Pinpoint the cell where the given text exists, returning its [X, Y] midpoint coordinate. 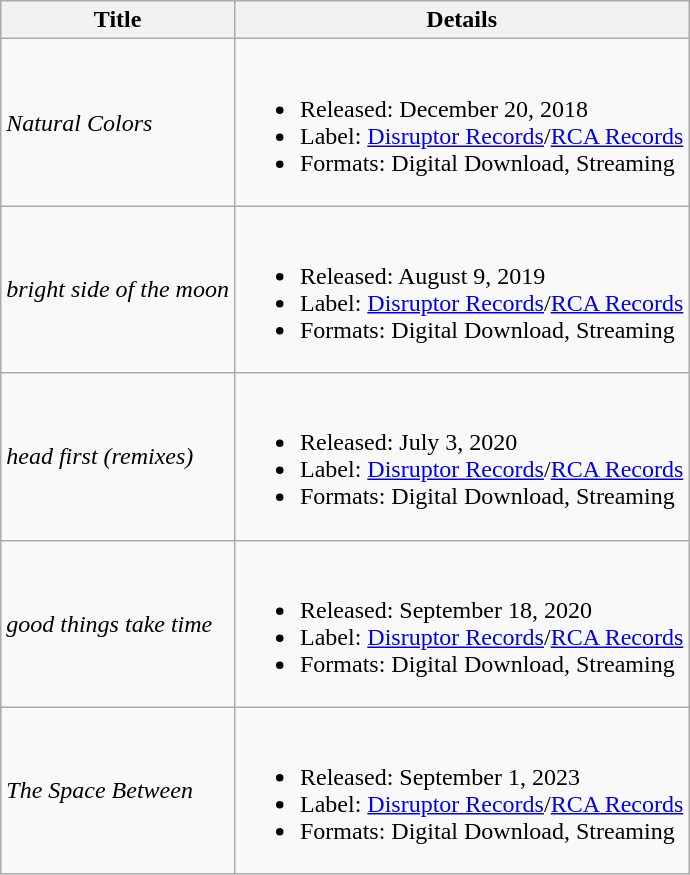
Title [118, 20]
Details [461, 20]
The Space Between [118, 790]
Released: September 18, 2020Label: Disruptor Records/RCA RecordsFormats: Digital Download, Streaming [461, 624]
Released: August 9, 2019Label: Disruptor Records/RCA RecordsFormats: Digital Download, Streaming [461, 290]
bright side of the moon [118, 290]
Natural Colors [118, 122]
good things take time [118, 624]
Released: July 3, 2020Label: Disruptor Records/RCA RecordsFormats: Digital Download, Streaming [461, 456]
head first (remixes) [118, 456]
Released: September 1, 2023Label: Disruptor Records/RCA RecordsFormats: Digital Download, Streaming [461, 790]
Released: December 20, 2018Label: Disruptor Records/RCA RecordsFormats: Digital Download, Streaming [461, 122]
